Output the (X, Y) coordinate of the center of the cell containing the given text.  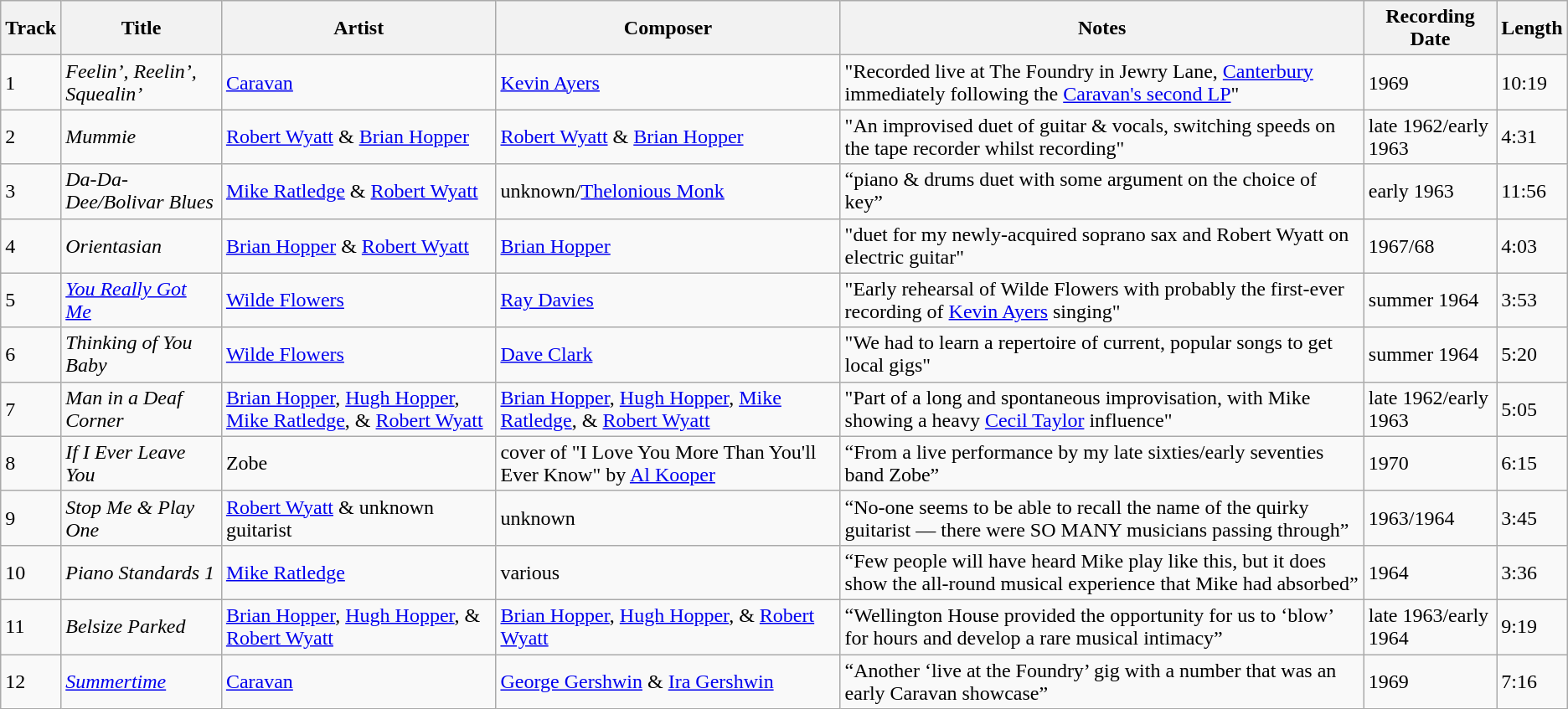
"An improvised duet of guitar & vocals, switching speeds on the tape recorder whilst recording" (1102, 137)
early 1963 (1431, 191)
Summertime (142, 681)
Feelin’, Reelin’, Squealin’ (142, 82)
7:16 (1532, 681)
various (668, 573)
9 (31, 517)
"Recorded live at The Foundry in Jewry Lane, Canterbury immediately following the Caravan's second LP" (1102, 82)
Length (1532, 28)
10 (31, 573)
"Part of a long and spontaneous improvisation, with Mike showing a heavy Cecil Taylor influence" (1102, 408)
Mike Ratledge & Robert Wyatt (358, 191)
Brian Hopper & Robert Wyatt (358, 246)
3:45 (1532, 517)
"Early rehearsal of Wilde Flowers with probably the first-ever recording of Kevin Ayers singing" (1102, 300)
“No-one seems to be able to recall the name of the quirky guitarist — there were SO MANY musicians passing through” (1102, 517)
10:19 (1532, 82)
1964 (1431, 573)
9:19 (1532, 626)
late 1963/early 1964 (1431, 626)
5 (31, 300)
4:03 (1532, 246)
George Gershwin & Ira Gershwin (668, 681)
Composer (668, 28)
Thinking of You Baby (142, 355)
"duet for my newly-acquired soprano sax and Robert Wyatt on electric guitar" (1102, 246)
unknown (668, 517)
1967/68 (1431, 246)
11:56 (1532, 191)
3:36 (1532, 573)
Mike Ratledge (358, 573)
4:31 (1532, 137)
5:05 (1532, 408)
1 (31, 82)
Stop Me & Play One (142, 517)
1963/1964 (1431, 517)
Mummie (142, 137)
Ray Davies (668, 300)
Piano Standards 1 (142, 573)
3:53 (1532, 300)
unknown/Thelonious Monk (668, 191)
"We had to learn a repertoire of current, popular songs to get local gigs" (1102, 355)
“Few people will have heard Mike play like this, but it does show the all-round musical experience that Mike had absorbed” (1102, 573)
7 (31, 408)
Orientasian (142, 246)
Kevin Ayers (668, 82)
Robert Wyatt & unknown guitarist (358, 517)
5:20 (1532, 355)
If I Ever Leave You (142, 464)
6 (31, 355)
Brian Hopper (668, 246)
Da-Da-Dee/Bolivar Blues (142, 191)
“From a live performance by my late sixties/early seventies band Zobe” (1102, 464)
11 (31, 626)
3 (31, 191)
Track (31, 28)
cover of "I Love You More Than You'll Ever Know" by Al Kooper (668, 464)
Recording Date (1431, 28)
Notes (1102, 28)
12 (31, 681)
“Another ‘live at the Foundry’ gig with a number that was an early Caravan showcase” (1102, 681)
Dave Clark (668, 355)
8 (31, 464)
Zobe (358, 464)
“piano & drums duet with some argument on the choice of key” (1102, 191)
Artist (358, 28)
1970 (1431, 464)
“Wellington House provided the opportunity for us to ‘blow’ for hours and develop a rare musical intimacy” (1102, 626)
2 (31, 137)
You Really Got Me (142, 300)
6:15 (1532, 464)
Man in a Deaf Corner (142, 408)
4 (31, 246)
Belsize Parked (142, 626)
Title (142, 28)
